Scan for the cell matching the given text and deliver its (X, Y) coordinate at center. 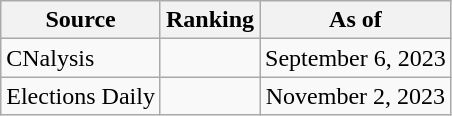
Elections Daily (81, 96)
Ranking (210, 20)
Source (81, 20)
November 2, 2023 (356, 96)
As of (356, 20)
CNalysis (81, 58)
September 6, 2023 (356, 58)
